Pinpoint the cell where the given text exists, returning its [x, y] midpoint coordinate. 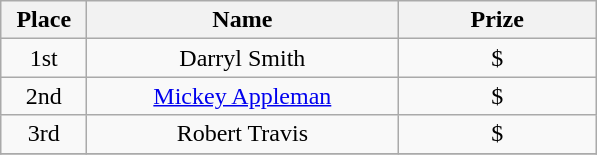
Prize [498, 20]
Mickey Appleman [242, 96]
2nd [44, 96]
3rd [44, 134]
Robert Travis [242, 134]
Darryl Smith [242, 58]
Place [44, 20]
Name [242, 20]
1st [44, 58]
